From the cell containing the given text, extract its center point as [X, Y] coordinate. 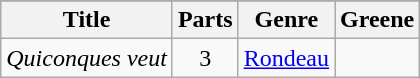
Parts [205, 20]
3 [205, 58]
Quiconques veut [87, 58]
Title [87, 20]
Rondeau [286, 58]
Genre [286, 20]
Greene [378, 20]
